Locate the cell with the specified text and output its [x, y] center coordinate. 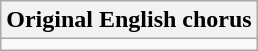
Original English chorus [129, 20]
